Capture the cell that displays the provided text and extract its [X, Y] central coordinate. 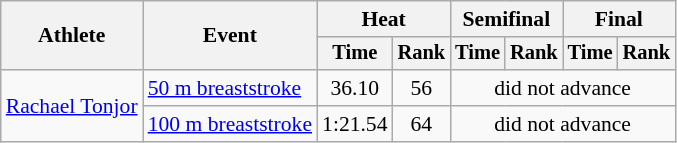
100 m breaststroke [230, 124]
Final [619, 19]
Semifinal [506, 19]
36.10 [354, 88]
56 [422, 88]
50 m breaststroke [230, 88]
Event [230, 36]
64 [422, 124]
Heat [384, 19]
Rachael Tonjor [72, 106]
1:21.54 [354, 124]
Athlete [72, 36]
